Capture the cell that displays the provided text and extract its (x, y) central coordinate. 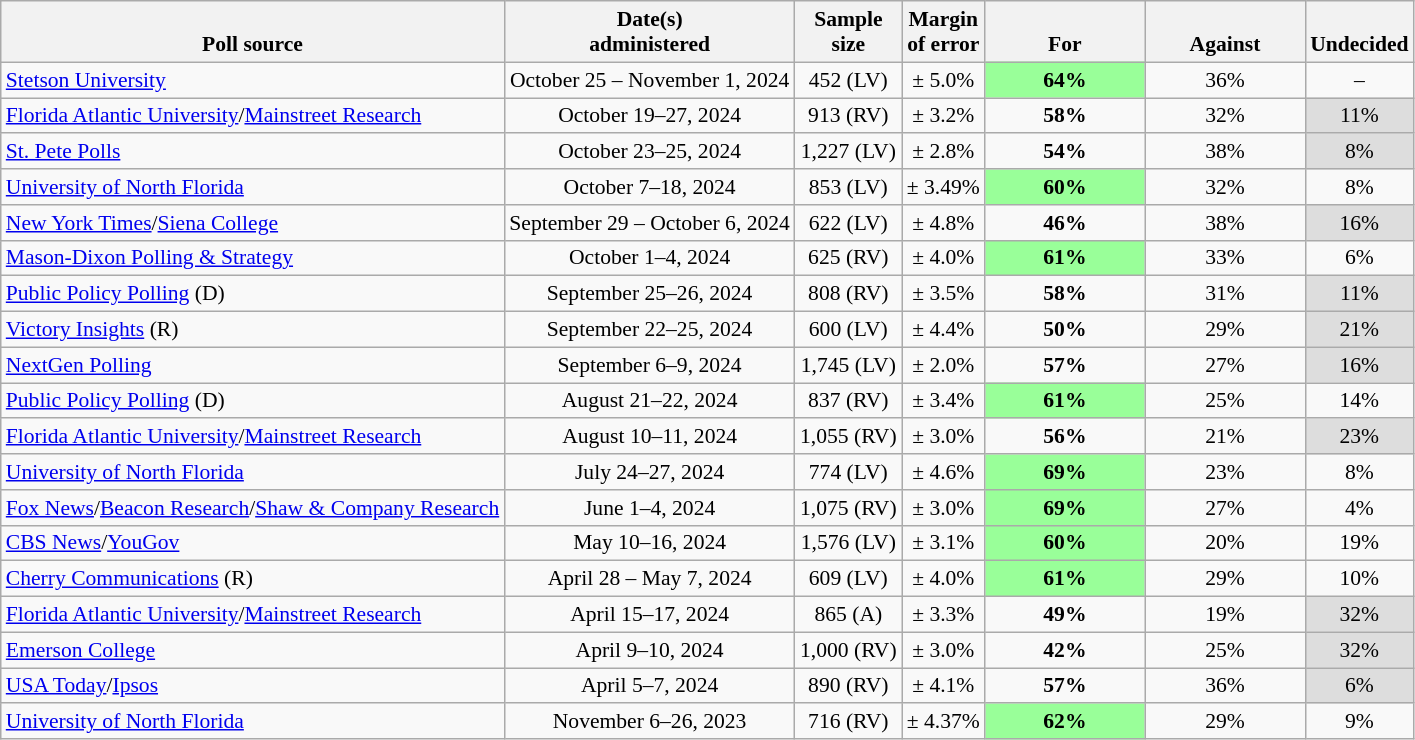
1,075 (RV) (848, 508)
808 (RV) (848, 294)
Emerson College (253, 650)
± 4.4% (944, 330)
For (1065, 32)
August 10–11, 2024 (650, 437)
± 4.1% (944, 686)
42% (1065, 650)
853 (LV) (848, 187)
622 (LV) (848, 223)
1,576 (LV) (848, 543)
September 25–26, 2024 (650, 294)
Date(s)administered (650, 32)
Samplesize (848, 32)
Marginof error (944, 32)
33% (1225, 258)
St. Pete Polls (253, 152)
600 (LV) (848, 330)
± 4.8% (944, 223)
46% (1065, 223)
October 25 – November 1, 2024 (650, 80)
July 24–27, 2024 (650, 472)
October 1–4, 2024 (650, 258)
± 3.4% (944, 401)
1,745 (LV) (848, 365)
Undecided (1359, 32)
May 10–16, 2024 (650, 543)
56% (1065, 437)
April 9–10, 2024 (650, 650)
4% (1359, 508)
62% (1065, 722)
± 4.37% (944, 722)
USA Today/Ipsos (253, 686)
54% (1065, 152)
837 (RV) (848, 401)
1,000 (RV) (848, 650)
Poll source (253, 32)
± 3.2% (944, 116)
716 (RV) (848, 722)
64% (1065, 80)
± 2.0% (944, 365)
1,055 (RV) (848, 437)
CBS News/YouGov (253, 543)
Fox News/Beacon Research/Shaw & Company Research (253, 508)
NextGen Polling (253, 365)
Victory Insights (R) (253, 330)
April 28 – May 7, 2024 (650, 579)
14% (1359, 401)
609 (LV) (848, 579)
865 (A) (848, 615)
9% (1359, 722)
September 22–25, 2024 (650, 330)
1,227 (LV) (848, 152)
– (1359, 80)
Stetson University (253, 80)
± 3.3% (944, 615)
49% (1065, 615)
April 5–7, 2024 (650, 686)
Mason-Dixon Polling & Strategy (253, 258)
± 3.1% (944, 543)
November 6–26, 2023 (650, 722)
± 2.8% (944, 152)
774 (LV) (848, 472)
June 1–4, 2024 (650, 508)
± 5.0% (944, 80)
10% (1359, 579)
452 (LV) (848, 80)
31% (1225, 294)
50% (1065, 330)
September 6–9, 2024 (650, 365)
± 4.6% (944, 472)
August 21–22, 2024 (650, 401)
± 3.5% (944, 294)
± 3.49% (944, 187)
October 7–18, 2024 (650, 187)
April 15–17, 2024 (650, 615)
20% (1225, 543)
913 (RV) (848, 116)
September 29 – October 6, 2024 (650, 223)
October 23–25, 2024 (650, 152)
Against (1225, 32)
October 19–27, 2024 (650, 116)
625 (RV) (848, 258)
890 (RV) (848, 686)
Cherry Communications (R) (253, 579)
New York Times/Siena College (253, 223)
